Return [x, y] of the center of cell containing provided text 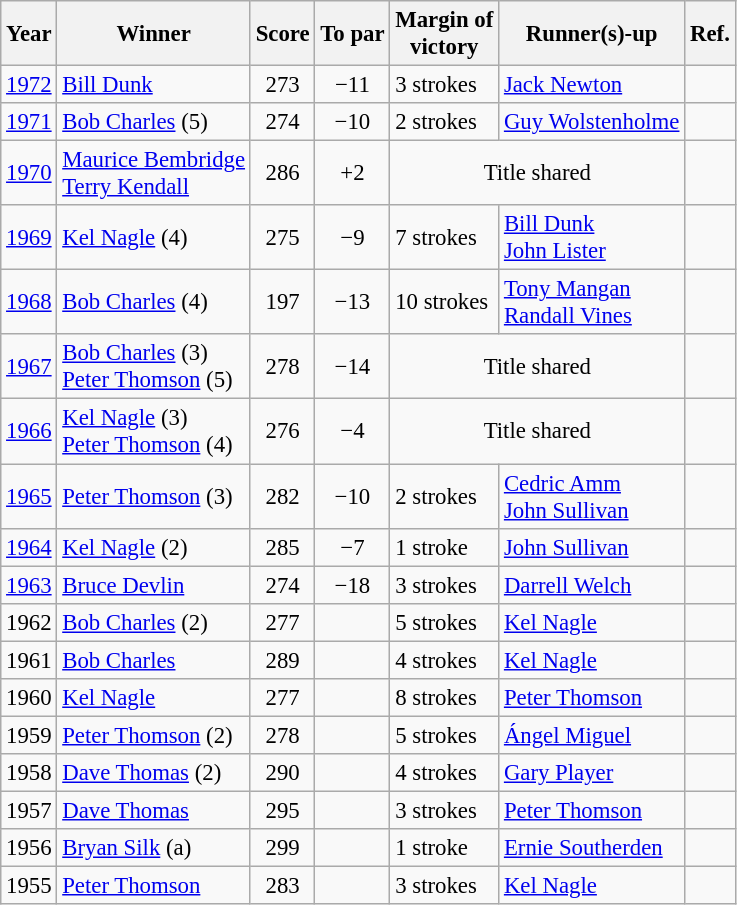
Dave Thomas (2) [154, 773]
Darrell Welch [592, 585]
1970 [29, 174]
289 [282, 660]
1967 [29, 366]
1958 [29, 773]
Year [29, 34]
Margin ofvictory [444, 34]
Kel Nagle (4) [154, 238]
Peter Thomson (2) [154, 735]
273 [282, 85]
Bob Charles (5) [154, 122]
−13 [352, 302]
1971 [29, 122]
1956 [29, 848]
Bob Charles (3) Peter Thomson (5) [154, 366]
1965 [29, 496]
1972 [29, 85]
To par [352, 34]
7 strokes [444, 238]
Ref. [710, 34]
1959 [29, 735]
Bryan Silk (a) [154, 848]
Runner(s)-up [592, 34]
−4 [352, 432]
Maurice Bembridge Terry Kendall [154, 174]
Kel Nagle (2) [154, 547]
285 [282, 547]
283 [282, 886]
1963 [29, 585]
Guy Wolstenholme [592, 122]
Tony Mangan Randall Vines [592, 302]
Ernie Southerden [592, 848]
Jack Newton [592, 85]
−9 [352, 238]
1968 [29, 302]
1961 [29, 660]
275 [282, 238]
197 [282, 302]
−18 [352, 585]
Bill Dunk John Lister [592, 238]
Kel Nagle (3) Peter Thomson (4) [154, 432]
1964 [29, 547]
−7 [352, 547]
1960 [29, 698]
Gary Player [592, 773]
295 [282, 810]
1962 [29, 622]
Winner [154, 34]
−14 [352, 366]
Cedric Amm John Sullivan [592, 496]
Bob Charles (2) [154, 622]
299 [282, 848]
Bill Dunk [154, 85]
−11 [352, 85]
1966 [29, 432]
290 [282, 773]
Ángel Miguel [592, 735]
1969 [29, 238]
1955 [29, 886]
8 strokes [444, 698]
Bob Charles (4) [154, 302]
Peter Thomson (3) [154, 496]
Score [282, 34]
+2 [352, 174]
276 [282, 432]
Bob Charles [154, 660]
John Sullivan [592, 547]
Dave Thomas [154, 810]
1957 [29, 810]
Bruce Devlin [154, 585]
10 strokes [444, 302]
286 [282, 174]
282 [282, 496]
